For the text-containing cell, return its midpoint in [X, Y] coordinate format. 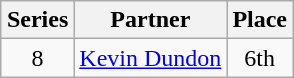
Kevin Dundon [150, 58]
Series [37, 20]
Place [260, 20]
Partner [150, 20]
6th [260, 58]
8 [37, 58]
